Provide the (X, Y) coordinate of the cell's center where the given text is located.  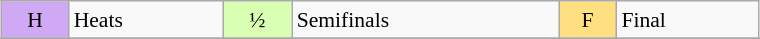
H (36, 20)
½ (258, 20)
Final (687, 20)
Semifinals (426, 20)
Heats (146, 20)
F (588, 20)
